Locate the cell with the specified text and output its (x, y) center coordinate. 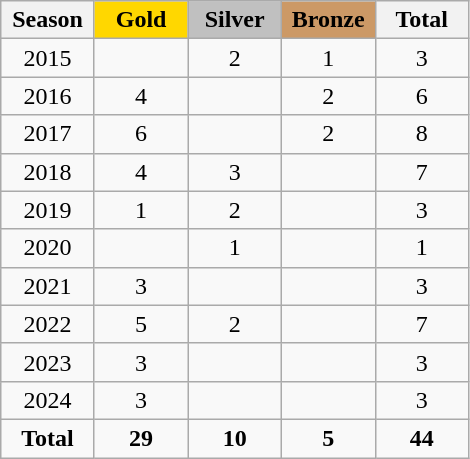
2018 (48, 172)
2016 (48, 96)
Gold (141, 20)
2020 (48, 248)
Silver (235, 20)
Season (48, 20)
8 (422, 134)
44 (422, 438)
2017 (48, 134)
2015 (48, 58)
2024 (48, 400)
Bronze (328, 20)
2022 (48, 324)
2021 (48, 286)
29 (141, 438)
2023 (48, 362)
2019 (48, 210)
10 (235, 438)
